Scan for the cell matching the given text and deliver its [x, y] coordinate at center. 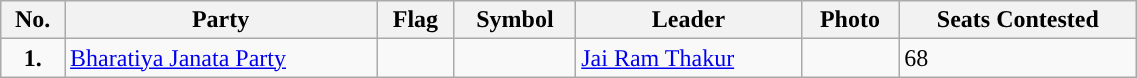
Party [221, 20]
68 [1018, 58]
1. [33, 58]
Leader [688, 20]
Jai Ram Thakur [688, 58]
No. [33, 20]
Symbol [515, 20]
Flag [416, 20]
Photo [850, 20]
Seats Contested [1018, 20]
Bharatiya Janata Party [221, 58]
